Return [X, Y] of the center of cell containing provided text 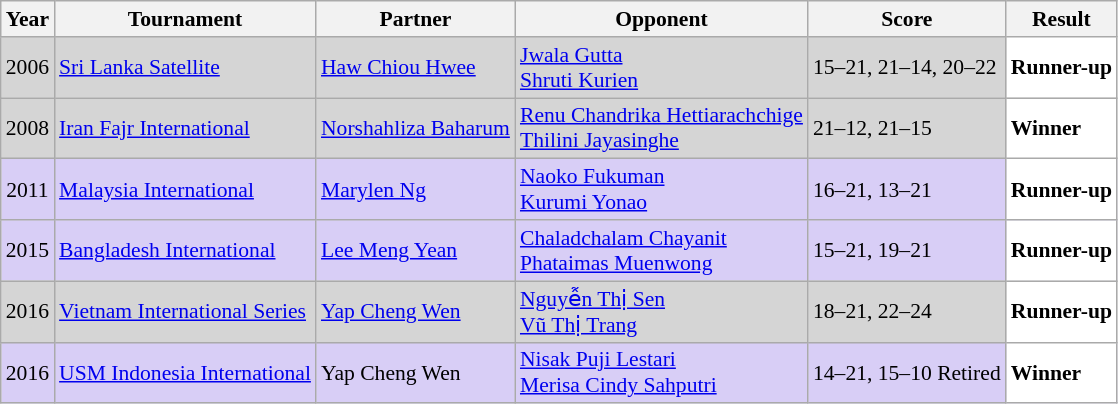
Malaysia International [185, 190]
2008 [28, 128]
Tournament [185, 19]
Year [28, 19]
Marylen Ng [416, 190]
Iran Fajr International [185, 128]
Lee Meng Yean [416, 250]
Sri Lanka Satellite [185, 68]
Renu Chandrika Hettiarachchige Thilini Jayasinghe [662, 128]
18–21, 22–24 [907, 312]
USM Indonesia International [185, 372]
Naoko Fukuman Kurumi Yonao [662, 190]
Result [1062, 19]
15–21, 19–21 [907, 250]
16–21, 13–21 [907, 190]
Jwala Gutta Shruti Kurien [662, 68]
2015 [28, 250]
Opponent [662, 19]
15–21, 21–14, 20–22 [907, 68]
2006 [28, 68]
Score [907, 19]
Partner [416, 19]
21–12, 21–15 [907, 128]
Chaladchalam Chayanit Phataimas Muenwong [662, 250]
14–21, 15–10 Retired [907, 372]
Haw Chiou Hwee [416, 68]
Nguyễn Thị Sen Vũ Thị Trang [662, 312]
Bangladesh International [185, 250]
2011 [28, 190]
Vietnam International Series [185, 312]
Nisak Puji Lestari Merisa Cindy Sahputri [662, 372]
Norshahliza Baharum [416, 128]
